Search for the cell housing the specified text and yield its [x, y] center coordinate. 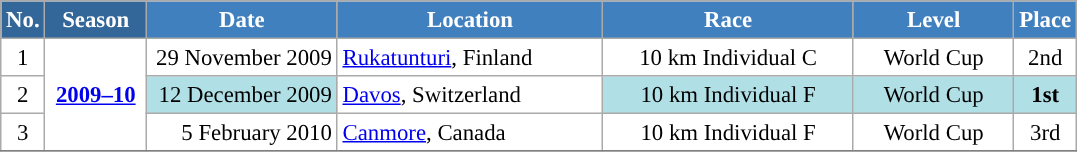
2nd [1045, 58]
3rd [1045, 133]
10 km Individual C [728, 58]
12 December 2009 [242, 95]
Rukatunturi, Finland [470, 58]
Level [934, 20]
1 [23, 58]
2 [23, 95]
5 February 2010 [242, 133]
1st [1045, 95]
Date [242, 20]
3 [23, 133]
Place [1045, 20]
Davos, Switzerland [470, 95]
2009–10 [96, 96]
Canmore, Canada [470, 133]
29 November 2009 [242, 58]
Season [96, 20]
Location [470, 20]
Race [728, 20]
No. [23, 20]
